Capture the cell that displays the provided text and extract its (X, Y) central coordinate. 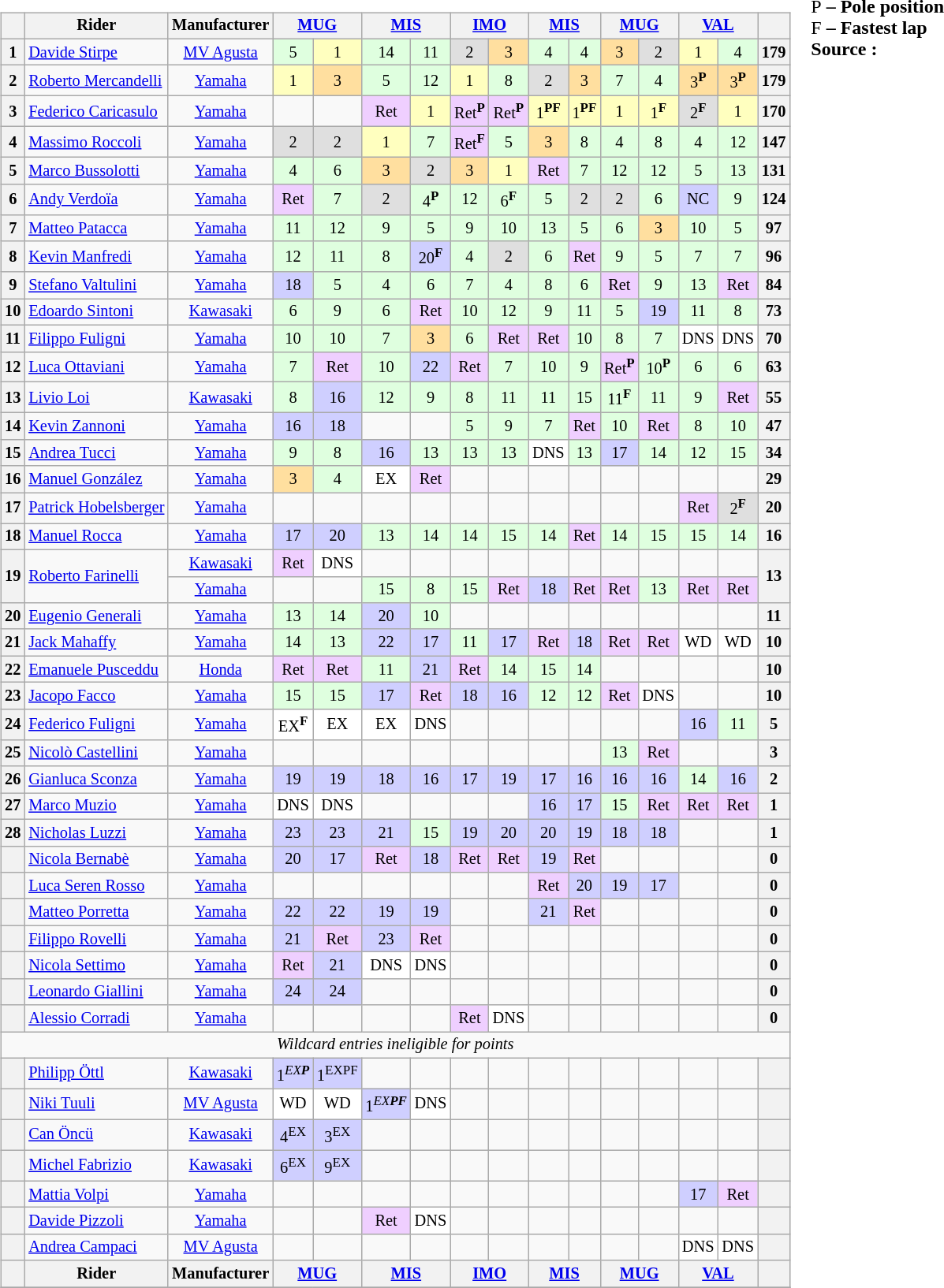
NC (698, 199)
Luca Seren Rosso (96, 886)
Nicola Settimo (96, 966)
20F (431, 257)
Nicola Bernabè (96, 859)
84 (774, 285)
1F (659, 112)
Mattia Volpi (96, 1194)
4EX (293, 1135)
Andrea Tucci (96, 453)
97 (774, 228)
Matteo Patacca (96, 228)
Davide Stirpe (96, 52)
Jacopo Facco (96, 696)
9EX (338, 1165)
47 (774, 426)
Filippo Rovelli (96, 939)
Gianluca Sconza (96, 780)
Nicholas Luzzi (96, 832)
Davide Pizzoli (96, 1221)
Andy Verdoïa (96, 199)
28 (13, 832)
Kevin Manfredi (96, 257)
Marco Muzio (96, 806)
73 (774, 312)
RetF (469, 142)
Emanuele Pusceddu (96, 669)
11F (619, 397)
Massimo Roccoli (96, 142)
131 (774, 171)
Roberto Farinelli (96, 575)
Jack Mahaffy (96, 642)
29 (774, 479)
Federico Caricasulo (96, 112)
Luca Ottaviani (96, 367)
Manuel González (96, 479)
27 (13, 806)
Livio Loi (96, 397)
Philipp Öttl (96, 1074)
96 (774, 257)
10P (659, 367)
Filippo Fuligni (96, 338)
Leonardo Giallini (96, 992)
Manuel Rocca (96, 537)
25 (13, 753)
124 (774, 199)
Andrea Campaci (96, 1247)
70 (774, 338)
Marco Bussolotti (96, 171)
147 (774, 142)
EXF (293, 724)
Nicolò Castellini (96, 753)
Alessio Corradi (96, 1018)
6EX (293, 1165)
Niki Tuuli (96, 1104)
170 (774, 112)
34 (774, 453)
26 (13, 780)
Patrick Hobelsberger (96, 508)
Michel Fabrizio (96, 1165)
Wildcard entries ineligible for points (395, 1045)
Kevin Zannoni (96, 426)
Federico Fuligni (96, 724)
6F (509, 199)
4P (431, 199)
Edoardo Sintoni (96, 312)
Eugenio Generali (96, 616)
Roberto Mercandelli (96, 80)
55 (774, 397)
Honda (221, 669)
1EXP (293, 1074)
3EX (338, 1135)
Can Öncü (96, 1135)
Stefano Valtulini (96, 285)
63 (774, 367)
Matteo Porretta (96, 912)
